Detect which cell encompasses the target text, then output its [X, Y] center coordinate. 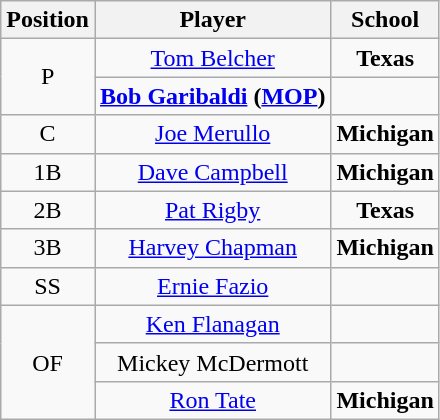
Mickey McDermott [212, 362]
Player [212, 20]
C [48, 134]
Harvey Chapman [212, 248]
Tom Belcher [212, 58]
Bob Garibaldi (MOP) [212, 96]
2B [48, 210]
P [48, 77]
Ernie Fazio [212, 286]
OF [48, 362]
School [385, 20]
3B [48, 248]
Ken Flanagan [212, 324]
Dave Campbell [212, 172]
Pat Rigby [212, 210]
Ron Tate [212, 400]
Joe Merullo [212, 134]
Position [48, 20]
1B [48, 172]
SS [48, 286]
